Detect which cell encompasses the target text, then output its (x, y) center coordinate. 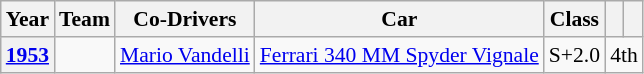
Mario Vandelli (185, 55)
Team (84, 19)
Car (400, 19)
Class (574, 19)
Year (28, 19)
Ferrari 340 MM Spyder Vignale (400, 55)
4th (624, 55)
1953 (28, 55)
Co-Drivers (185, 19)
S+2.0 (574, 55)
